Search for the cell housing the specified text and yield its (x, y) center coordinate. 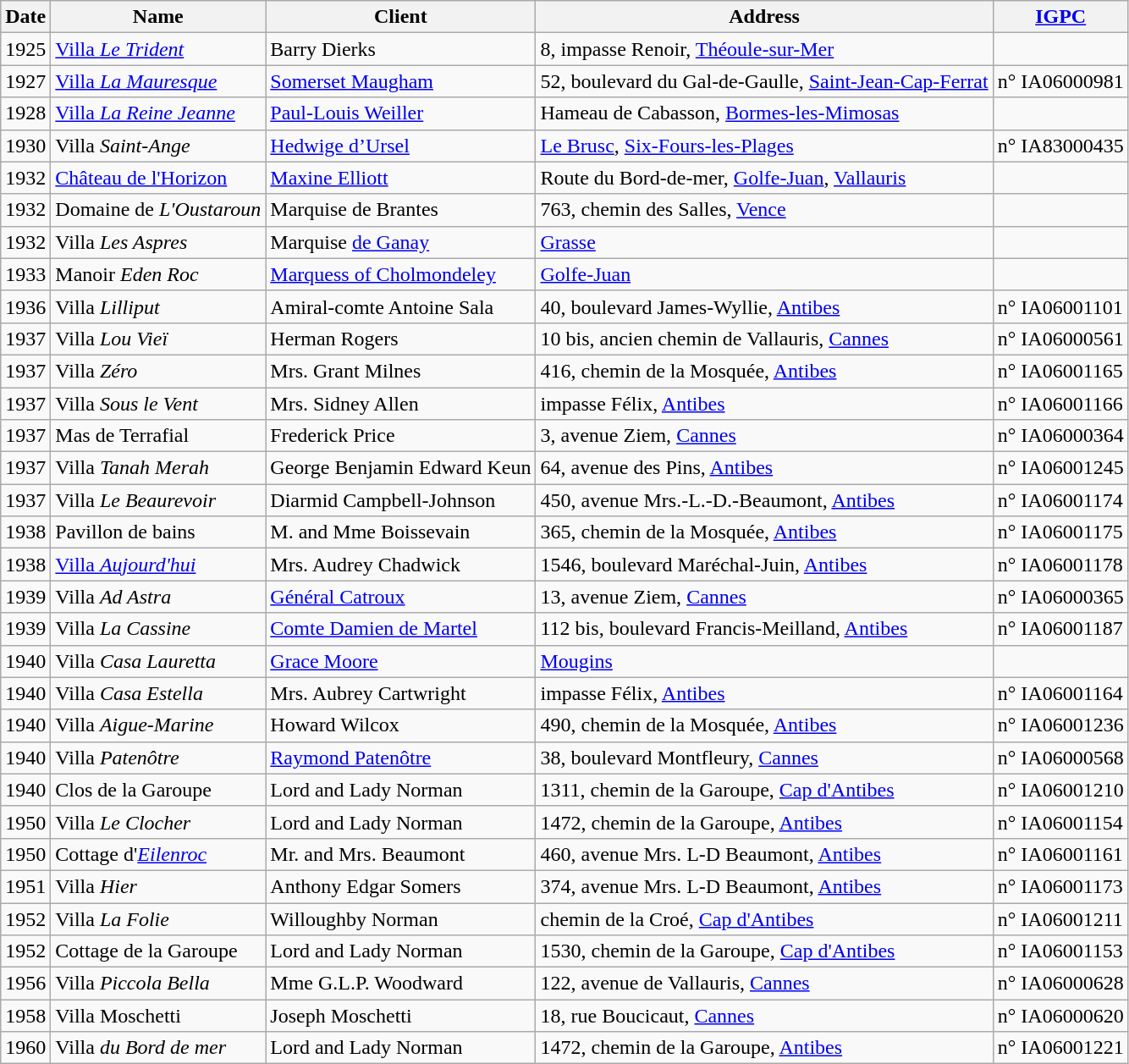
Villa Le Clocher (158, 822)
Villa Casa Estella (158, 693)
n° IA06001173 (1060, 886)
Villa du Bord de mer (158, 1048)
Marquise de Brantes (401, 210)
Golfe-Juan (764, 274)
18, rue Boucicaut, Cannes (764, 1016)
Hedwige d’Ursel (401, 146)
Mrs. Grant Milnes (401, 371)
Villa Le Trident (158, 49)
Villa Hier (158, 886)
40, boulevard James-Wyllie, Antibes (764, 306)
416, chemin de la Mosquée, Antibes (764, 371)
n° IA06001175 (1060, 532)
Address (764, 17)
n° IA06000364 (1060, 436)
38, boulevard Montfleury, Cannes (764, 758)
3, avenue Ziem, Cannes (764, 436)
Raymond Patenôtre (401, 758)
n° IA06001161 (1060, 854)
1951 (25, 886)
Barry Dierks (401, 49)
n° IA06000981 (1060, 81)
Mme G.L.P. Woodward (401, 984)
1958 (25, 1016)
Mrs. Aubrey Cartwright (401, 693)
52, boulevard du Gal-de-Gaulle, Saint-Jean-Cap-Ferrat (764, 81)
1930 (25, 146)
n° IA06001210 (1060, 790)
Somerset Maugham (401, 81)
Villa Moschetti (158, 1016)
Villa Zéro (158, 371)
Date (25, 17)
64, avenue des Pins, Antibes (764, 468)
n° IA06001178 (1060, 565)
Amiral-comte Antoine Sala (401, 306)
n° IA06001154 (1060, 822)
Maxine Elliott (401, 178)
Diarmid Campbell-Johnson (401, 500)
n° IA06001166 (1060, 404)
IGPC (1060, 17)
763, chemin des Salles, Vence (764, 210)
8, impasse Renoir, Théoule-sur-Mer (764, 49)
n° IA06000561 (1060, 339)
1311, chemin de la Garoupe, Cap d'Antibes (764, 790)
Villa La Mauresque (158, 81)
Le Brusc, Six-Fours-les-Plages (764, 146)
Client (401, 17)
Joseph Moschetti (401, 1016)
Paul-Louis Weiller (401, 113)
365, chemin de la Mosquée, Antibes (764, 532)
Pavillon de bains (158, 532)
M. and Mme Boissevain (401, 532)
Mrs. Audrey Chadwick (401, 565)
Villa Lilliput (158, 306)
1927 (25, 81)
Villa La Folie (158, 918)
n° IA06001245 (1060, 468)
Villa Aigue-Marine (158, 725)
Hameau de Cabasson, Bormes-les-Mimosas (764, 113)
n° IA06001153 (1060, 951)
n° IA83000435 (1060, 146)
Mrs. Sidney Allen (401, 404)
n° IA06000628 (1060, 984)
Frederick Price (401, 436)
Manoir Eden Roc (158, 274)
Villa La Cassine (158, 629)
10 bis, ancien chemin de Vallauris, Cannes (764, 339)
Herman Rogers (401, 339)
n° IA06001174 (1060, 500)
Domaine de L'Oustaroun (158, 210)
Cottage d'Eilenroc (158, 854)
n° IA06001164 (1060, 693)
George Benjamin Edward Keun (401, 468)
1530, chemin de la Garoupe, Cap d'Antibes (764, 951)
Mougins (764, 661)
1933 (25, 274)
1936 (25, 306)
Villa Les Aspres (158, 242)
Route du Bord-de-mer, Golfe-Juan, Vallauris (764, 178)
n° IA06001221 (1060, 1048)
Villa Casa Lauretta (158, 661)
Grasse (764, 242)
Villa Piccola Bella (158, 984)
450, avenue Mrs.-L.-D.-Beaumont, Antibes (764, 500)
n° IA06000365 (1060, 597)
Villa Saint-Ange (158, 146)
1925 (25, 49)
Villa La Reine Jeanne (158, 113)
Villa Sous le Vent (158, 404)
112 bis, boulevard Francis-Meilland, Antibes (764, 629)
Villa Aujourd'hui (158, 565)
1960 (25, 1048)
Willoughby Norman (401, 918)
Mr. and Mrs. Beaumont (401, 854)
Grace Moore (401, 661)
Clos de la Garoupe (158, 790)
1956 (25, 984)
n° IA06001211 (1060, 918)
n° IA06001236 (1060, 725)
460, avenue Mrs. L-D Beaumont, Antibes (764, 854)
374, avenue Mrs. L-D Beaumont, Antibes (764, 886)
Comte Damien de Martel (401, 629)
13, avenue Ziem, Cannes (764, 597)
122, avenue de Vallauris, Cannes (764, 984)
Château de l'Horizon (158, 178)
1546, boulevard Maréchal-Juin, Antibes (764, 565)
Général Catroux (401, 597)
Villa Lou Vieï (158, 339)
Mas de Terrafial (158, 436)
Villa Patenôtre (158, 758)
Villa Le Beaurevoir (158, 500)
n° IA06001101 (1060, 306)
Cottage de la Garoupe (158, 951)
Marquess of Cholmondeley (401, 274)
n° IA06000568 (1060, 758)
1928 (25, 113)
n° IA06001165 (1060, 371)
Villa Ad Astra (158, 597)
490, chemin de la Mosquée, Antibes (764, 725)
Marquise de Ganay (401, 242)
Anthony Edgar Somers (401, 886)
Howard Wilcox (401, 725)
Name (158, 17)
n° IA06000620 (1060, 1016)
n° IA06001187 (1060, 629)
chemin de la Croé, Cap d'Antibes (764, 918)
Villa Tanah Merah (158, 468)
